Scan for the cell matching the given text and deliver its [x, y] coordinate at center. 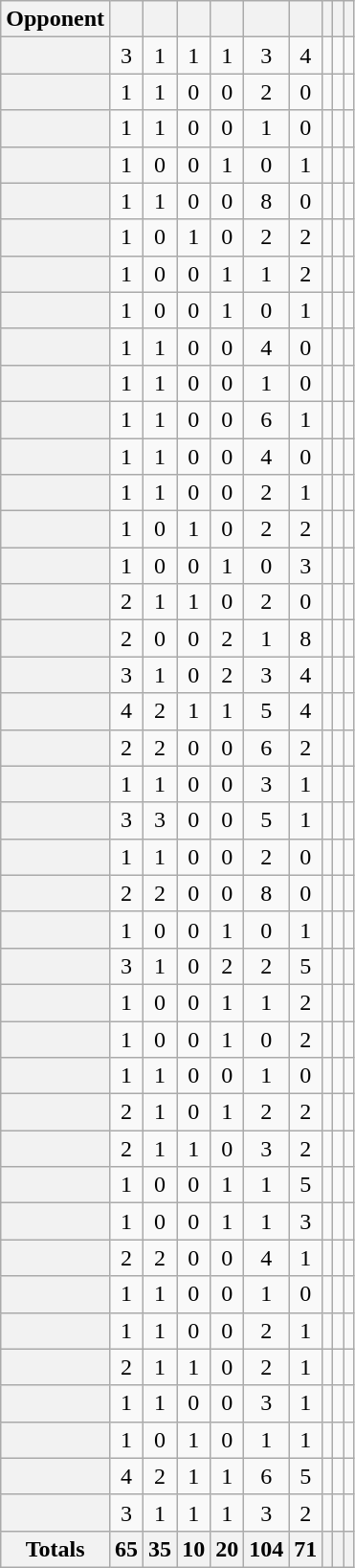
71 [306, 1549]
65 [126, 1549]
10 [193, 1549]
Opponent [55, 19]
20 [228, 1549]
35 [161, 1549]
Totals [55, 1549]
104 [266, 1549]
